Find where the given text appears and provide that cell's center as (x, y) coordinate. 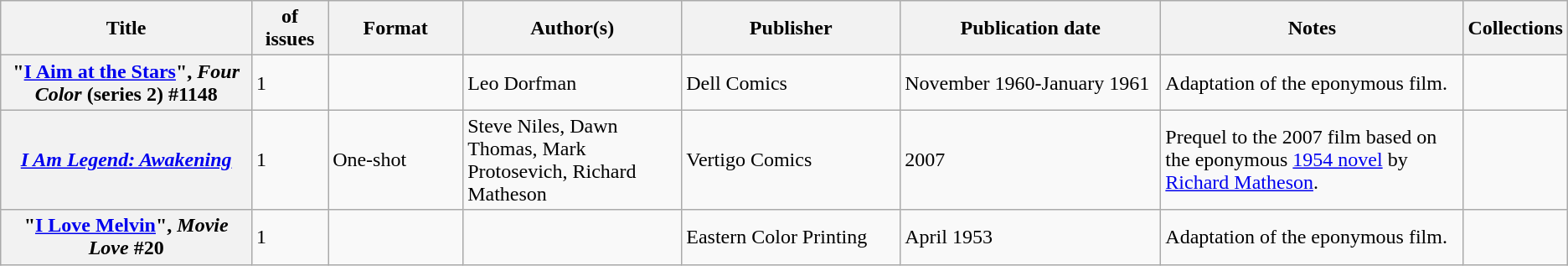
Publication date (1030, 29)
April 1953 (1030, 237)
2007 (1030, 159)
One-shot (395, 159)
Title (126, 29)
November 1960-January 1961 (1030, 82)
Steve Niles, Dawn Thomas, Mark Protosevich, Richard Matheson (573, 159)
Leo Dorfman (573, 82)
I Am Legend: Awakening (126, 159)
Format (395, 29)
Eastern Color Printing (791, 237)
Vertigo Comics (791, 159)
"I Love Melvin", Movie Love #20 (126, 237)
Notes (1312, 29)
Prequel to the 2007 film based on the eponymous 1954 novel by Richard Matheson. (1312, 159)
"I Aim at the Stars", Four Color (series 2) #1148 (126, 82)
Publisher (791, 29)
Author(s) (573, 29)
Dell Comics (791, 82)
of issues (290, 29)
Collections (1515, 29)
